Scan for the cell matching the given text and deliver its (x, y) coordinate at center. 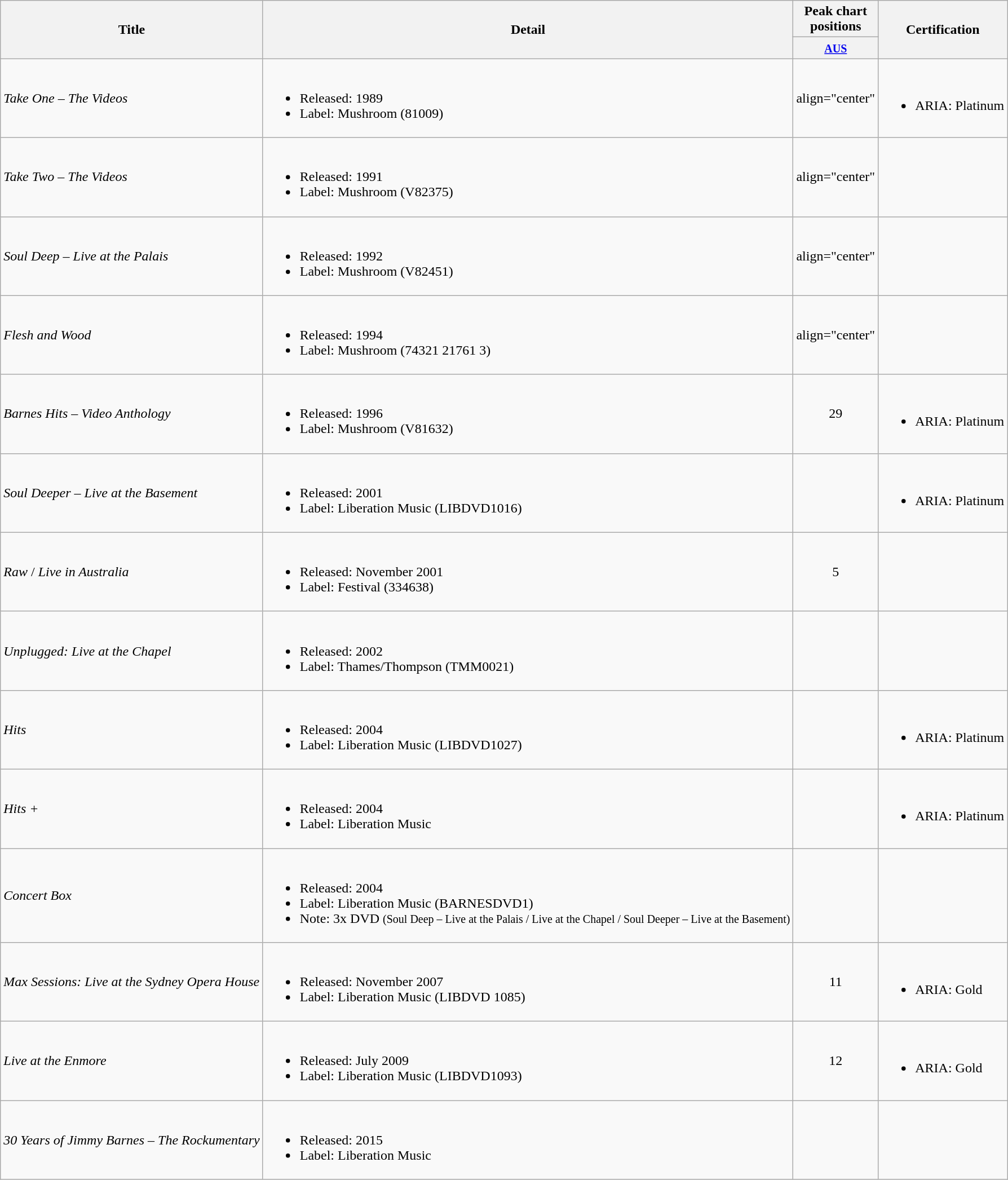
Flesh and Wood (132, 335)
Released: 2002Label: Thames/Thompson (TMM0021) (528, 651)
5 (835, 572)
Released: July 2009Label: Liberation Music (LIBDVD1093) (528, 1061)
Max Sessions: Live at the Sydney Opera House (132, 982)
AUS (835, 48)
12 (835, 1061)
Raw / Live in Australia (132, 572)
Hits + (132, 808)
Hits (132, 730)
Concert Box (132, 895)
Certification (943, 29)
Released: 1989Label: Mushroom (81009) (528, 98)
Take One – The Videos (132, 98)
Unplugged: Live at the Chapel (132, 651)
11 (835, 982)
Title (132, 29)
Soul Deeper – Live at the Basement (132, 493)
Live at the Enmore (132, 1061)
30 Years of Jimmy Barnes – The Rockumentary (132, 1140)
Released: 2015Label: Liberation Music (528, 1140)
Soul Deep – Live at the Palais (132, 256)
Released: 2004Label: Liberation Music (528, 808)
Released: November 2007Label: Liberation Music (LIBDVD 1085) (528, 982)
Take Two – The Videos (132, 177)
Released: 1994Label: Mushroom (74321 21761 3) (528, 335)
Released: 1991Label: Mushroom (V82375) (528, 177)
29 (835, 414)
Released: 2001Label: Liberation Music (LIBDVD1016) (528, 493)
Peak chart positions (835, 19)
Released: 2004Label: Liberation Music (LIBDVD1027) (528, 730)
Released: 1996Label: Mushroom (V81632) (528, 414)
Released: November 2001Label: Festival (334638) (528, 572)
Released: 1992Label: Mushroom (V82451) (528, 256)
Detail (528, 29)
Barnes Hits – Video Anthology (132, 414)
